Detect which cell encompasses the target text, then output its (X, Y) center coordinate. 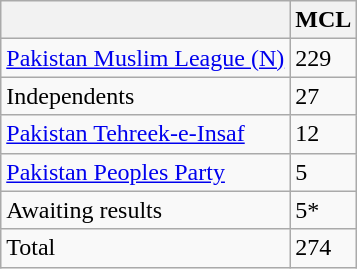
MCL (324, 20)
5 (324, 172)
229 (324, 58)
Total (146, 248)
27 (324, 96)
Independents (146, 96)
Pakistan Muslim League (N) (146, 58)
12 (324, 134)
Pakistan Peoples Party (146, 172)
274 (324, 248)
5* (324, 210)
Awaiting results (146, 210)
Pakistan Tehreek-e-Insaf (146, 134)
